Identify which cell holds the provided text, then report its (x, y) central coordinate. 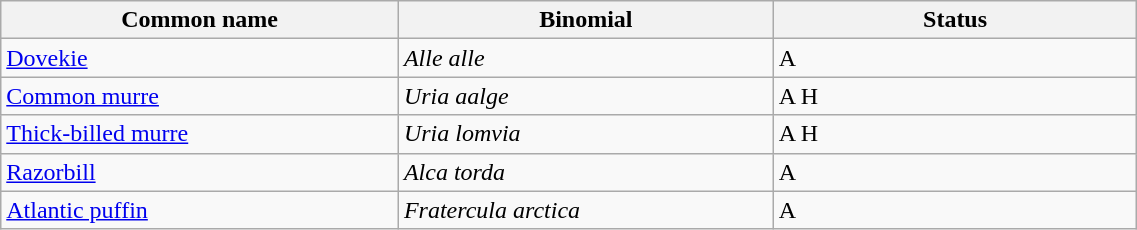
Uria aalge (586, 96)
Dovekie (200, 58)
Common name (200, 20)
Razorbill (200, 172)
Alle alle (586, 58)
Alca torda (586, 172)
Uria lomvia (586, 134)
Common murre (200, 96)
Atlantic puffin (200, 210)
Fratercula arctica (586, 210)
Binomial (586, 20)
Thick-billed murre (200, 134)
Status (955, 20)
